Return [x, y] of the center of cell containing provided text 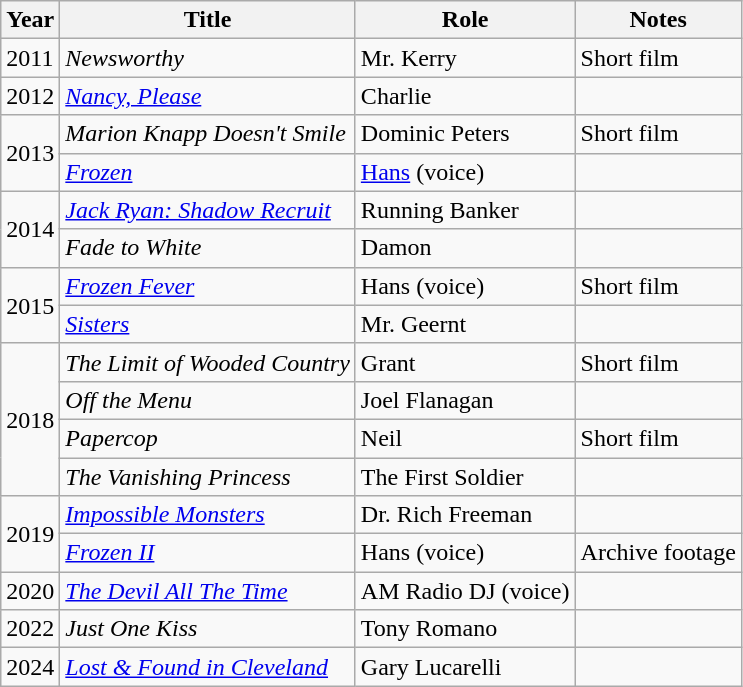
Just One Kiss [208, 629]
Dr. Rich Freeman [465, 515]
Newsworthy [208, 58]
Papercop [208, 438]
Lost & Found in Cleveland [208, 667]
The Vanishing Princess [208, 477]
Neil [465, 438]
2014 [30, 229]
Damon [465, 248]
Grant [465, 362]
Mr. Geernt [465, 324]
Nancy, Please [208, 96]
Notes [658, 20]
Running Banker [465, 210]
2024 [30, 667]
The Devil All The Time [208, 591]
Impossible Monsters [208, 515]
2013 [30, 153]
Jack Ryan: Shadow Recruit [208, 210]
Dominic Peters [465, 134]
Tony Romano [465, 629]
Archive footage [658, 553]
2022 [30, 629]
Charlie [465, 96]
2012 [30, 96]
AM Radio DJ (voice) [465, 591]
Frozen [208, 172]
Off the Menu [208, 400]
Marion Knapp Doesn't Smile [208, 134]
The First Soldier [465, 477]
2011 [30, 58]
Frozen Fever [208, 286]
The Limit of Wooded Country [208, 362]
2019 [30, 534]
Frozen II [208, 553]
Joel Flanagan [465, 400]
2018 [30, 419]
2015 [30, 305]
Fade to White [208, 248]
Mr. Kerry [465, 58]
Sisters [208, 324]
Gary Lucarelli [465, 667]
Title [208, 20]
2020 [30, 591]
Role [465, 20]
Year [30, 20]
